Detect which cell encompasses the target text, then output its [X, Y] center coordinate. 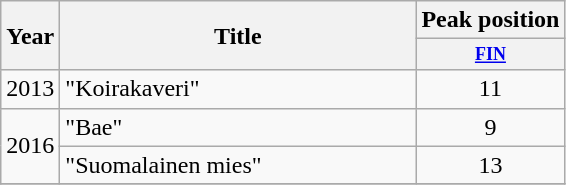
"Suomalainen mies" [238, 165]
13 [490, 165]
"Bae" [238, 127]
11 [490, 89]
Title [238, 36]
2013 [30, 89]
Year [30, 36]
9 [490, 127]
"Koirakaveri" [238, 89]
Peak position [490, 20]
2016 [30, 146]
FIN [490, 54]
